From the cell containing the given text, extract its center point as [X, Y] coordinate. 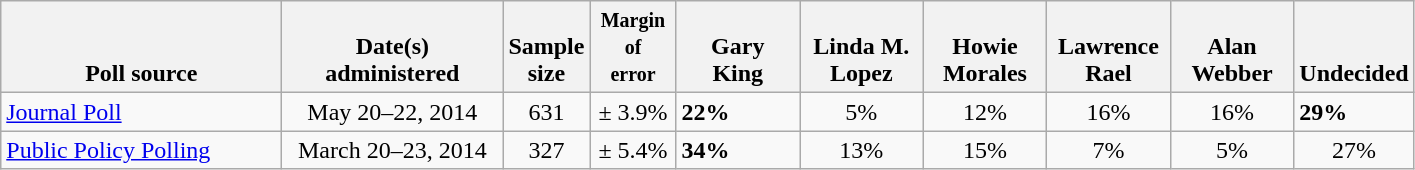
LawrenceRael [1109, 47]
29% [1354, 112]
34% [738, 150]
Journal Poll [142, 112]
Margin oferror [633, 47]
27% [1354, 150]
± 5.4% [633, 150]
Samplesize [546, 47]
March 20–23, 2014 [392, 150]
AlanWebber [1232, 47]
15% [985, 150]
GaryKing [738, 47]
7% [1109, 150]
327 [546, 150]
Linda M.Lopez [862, 47]
Date(s)administered [392, 47]
Poll source [142, 47]
13% [862, 150]
631 [546, 112]
Undecided [1354, 47]
± 3.9% [633, 112]
12% [985, 112]
May 20–22, 2014 [392, 112]
22% [738, 112]
Public Policy Polling [142, 150]
HowieMorales [985, 47]
